Search for the cell housing the specified text and yield its [X, Y] center coordinate. 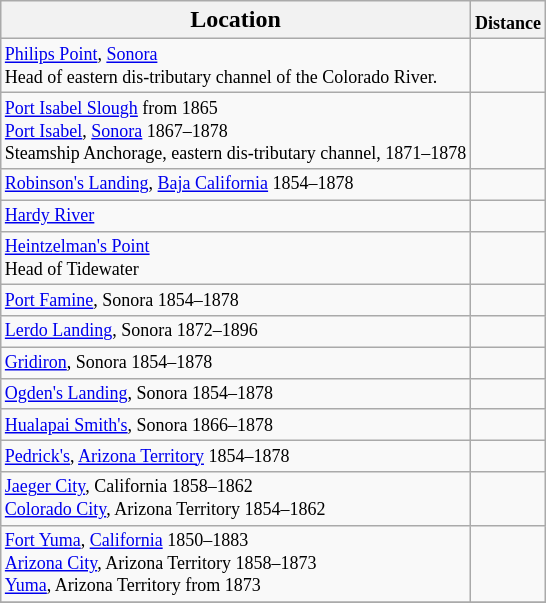
Philips Point, SonoraHead of eastern dis-tributary channel of the Colorado River. [236, 66]
Jaeger City, California 1858–1862Colorado City, Arizona Territory 1854–1862 [236, 499]
Port Isabel Slough from 1865Port Isabel, Sonora 1867–1878Steamship Anchorage, eastern dis-tributary channel, 1871–1878 [236, 130]
Heintzelman's PointHead of Tidewater [236, 258]
Gridiron, Sonora 1854–1878 [236, 362]
Fort Yuma, California 1850–1883Arizona City, Arizona Territory 1858–1873Yuma, Arizona Territory from 1873 [236, 563]
Hualapai Smith's, Sonora 1866–1878 [236, 424]
Ogden's Landing, Sonora 1854–1878 [236, 394]
Hardy River [236, 216]
Distance [508, 20]
Lerdo Landing, Sonora 1872–1896 [236, 332]
Location [236, 20]
Pedrick's, Arizona Territory 1854–1878 [236, 456]
Robinson's Landing, Baja California 1854–1878 [236, 184]
Port Famine, Sonora 1854–1878 [236, 300]
